From the cell containing the given text, extract its center point as [x, y] coordinate. 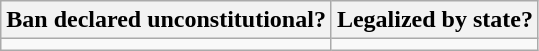
Legalized by state? [434, 20]
Ban declared unconstitutional? [166, 20]
